Return (X, Y) of the center of cell containing provided text 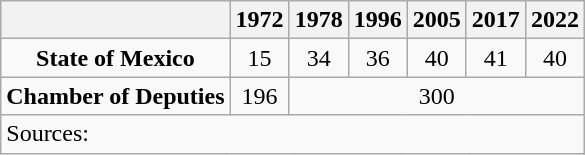
2005 (436, 20)
2022 (554, 20)
36 (378, 58)
1972 (260, 20)
State of Mexico (116, 58)
15 (260, 58)
Sources: (293, 134)
300 (436, 96)
196 (260, 96)
34 (318, 58)
41 (496, 58)
2017 (496, 20)
1996 (378, 20)
1978 (318, 20)
Chamber of Deputies (116, 96)
